From the cell containing the given text, extract its center point as [X, Y] coordinate. 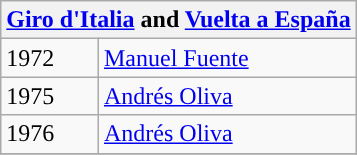
1972 [50, 58]
1975 [50, 96]
Giro d'Italia and Vuelta a España [178, 20]
1976 [50, 134]
Manuel Fuente [227, 58]
